Determine the (X, Y) coordinate at the center of the cell enclosing the given text.  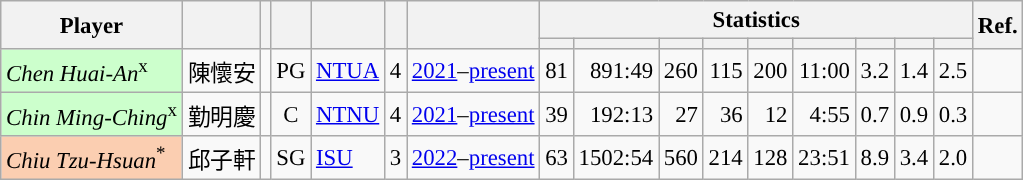
81 (556, 71)
27 (680, 115)
11:00 (824, 71)
1.4 (914, 71)
NTNU (348, 115)
3.4 (914, 158)
邱子軒 (221, 158)
Chiu Tzu-Hsuan* (92, 158)
4:55 (824, 115)
260 (680, 71)
陳懷安 (221, 71)
128 (770, 158)
ISU (348, 158)
Ref. (998, 25)
2.0 (952, 158)
39 (556, 115)
Statistics (756, 20)
8.9 (874, 158)
勤明慶 (221, 115)
PG (291, 71)
0.3 (952, 115)
C (291, 115)
200 (770, 71)
Chin Ming-Chingx (92, 115)
Player (92, 25)
63 (556, 158)
36 (726, 115)
Chen Huai-Anx (92, 71)
2.5 (952, 71)
3 (396, 158)
12 (770, 115)
1502:54 (616, 158)
23:51 (824, 158)
3.2 (874, 71)
891:49 (616, 71)
0.7 (874, 115)
2022–present (472, 158)
115 (726, 71)
0.9 (914, 115)
214 (726, 158)
SG (291, 158)
192:13 (616, 115)
560 (680, 158)
NTUA (348, 71)
